Scan for the cell matching the given text and deliver its [x, y] coordinate at center. 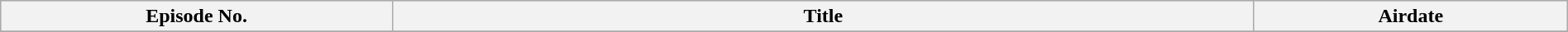
Episode No. [197, 16]
Title [823, 16]
Airdate [1411, 16]
